Provide the (X, Y) coordinate of the cell's center where the given text is located.  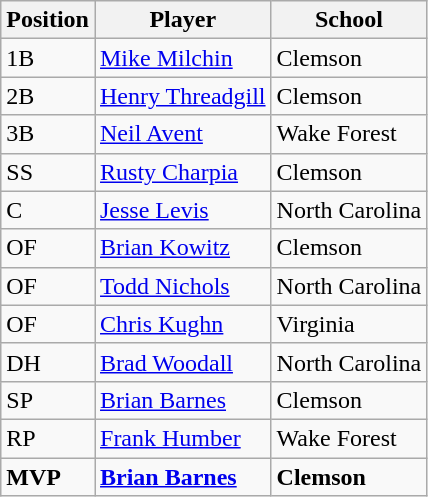
Brian Kowitz (182, 248)
Mike Milchin (182, 58)
Frank Humber (182, 438)
MVP (48, 477)
Neil Avent (182, 134)
Brad Woodall (182, 362)
School (349, 20)
3B (48, 134)
Rusty Charpia (182, 172)
Jesse Levis (182, 210)
Chris Kughn (182, 324)
DH (48, 362)
2B (48, 96)
RP (48, 438)
Henry Threadgill (182, 96)
C (48, 210)
1B (48, 58)
Position (48, 20)
Virginia (349, 324)
Player (182, 20)
SS (48, 172)
SP (48, 400)
Todd Nichols (182, 286)
